Capture the cell that displays the provided text and extract its (X, Y) central coordinate. 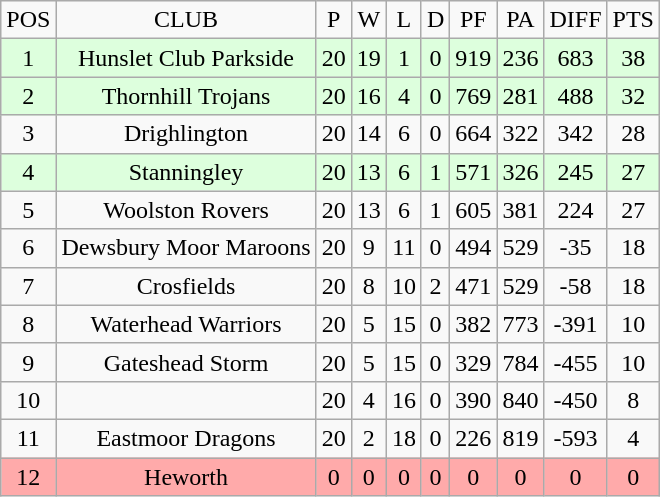
840 (520, 400)
322 (520, 134)
236 (520, 58)
PTS (633, 20)
32 (633, 96)
571 (474, 172)
D (435, 20)
488 (576, 96)
664 (474, 134)
-450 (576, 400)
784 (520, 362)
Woolston Rovers (186, 210)
12 (28, 477)
Hunslet Club Parkside (186, 58)
390 (474, 400)
Heworth (186, 477)
Thornhill Trojans (186, 96)
Crosfields (186, 286)
773 (520, 324)
Stanningley (186, 172)
329 (474, 362)
-58 (576, 286)
471 (474, 286)
494 (474, 248)
326 (520, 172)
Dewsbury Moor Maroons (186, 248)
-593 (576, 438)
819 (520, 438)
281 (520, 96)
919 (474, 58)
PA (520, 20)
382 (474, 324)
7 (28, 286)
245 (576, 172)
DIFF (576, 20)
Waterhead Warriors (186, 324)
POS (28, 20)
38 (633, 58)
Eastmoor Dragons (186, 438)
3 (28, 134)
381 (520, 210)
342 (576, 134)
28 (633, 134)
-455 (576, 362)
PF (474, 20)
P (334, 20)
683 (576, 58)
14 (368, 134)
224 (576, 210)
-391 (576, 324)
CLUB (186, 20)
769 (474, 96)
19 (368, 58)
605 (474, 210)
Drighlington (186, 134)
226 (474, 438)
W (368, 20)
L (404, 20)
Gateshead Storm (186, 362)
-35 (576, 248)
